Locate the cell with the specified text and output its (X, Y) center coordinate. 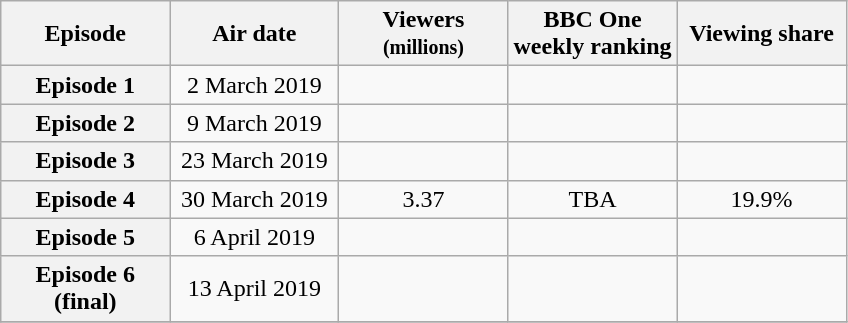
3.37 (424, 199)
2 March 2019 (254, 85)
Viewing share (762, 34)
Episode 4 (86, 199)
Episode 6(final) (86, 288)
BBC Oneweekly ranking (592, 34)
Air date (254, 34)
9 March 2019 (254, 123)
Episode 5 (86, 237)
Episode (86, 34)
Episode 2 (86, 123)
30 March 2019 (254, 199)
6 April 2019 (254, 237)
Viewers(millions) (424, 34)
13 April 2019 (254, 288)
Episode 1 (86, 85)
Episode 3 (86, 161)
23 March 2019 (254, 161)
TBA (592, 199)
19.9% (762, 199)
